From the cell containing the given text, extract its center point as (X, Y) coordinate. 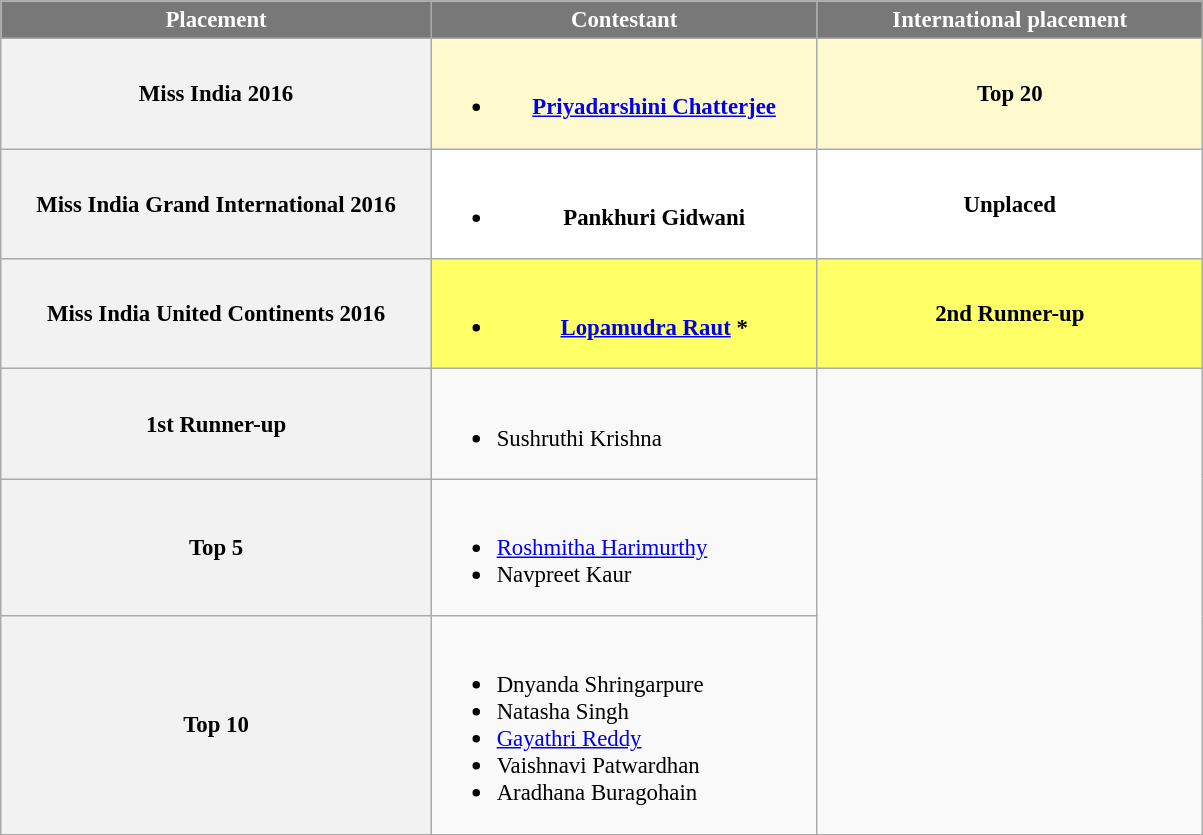
1st Runner-up (216, 424)
Dnyanda ShringarpureNatasha SinghGayathri ReddyVaishnavi PatwardhanAradhana Buragohain (624, 725)
Placement (216, 20)
Contestant (624, 20)
Top 5 (216, 548)
Pankhuri Gidwani (624, 204)
Unplaced (1010, 204)
Sushruthi Krishna (624, 424)
Top 20 (1010, 94)
Lopamudra Raut * (624, 314)
Miss India 2016 (216, 94)
International placement (1010, 20)
Roshmitha HarimurthyNavpreet Kaur (624, 548)
Top 10 (216, 725)
Miss India Grand International 2016 (216, 204)
Priyadarshini Chatterjee (624, 94)
2nd Runner-up (1010, 314)
Miss India United Continents 2016 (216, 314)
